Scan for the cell matching the given text and deliver its (x, y) coordinate at center. 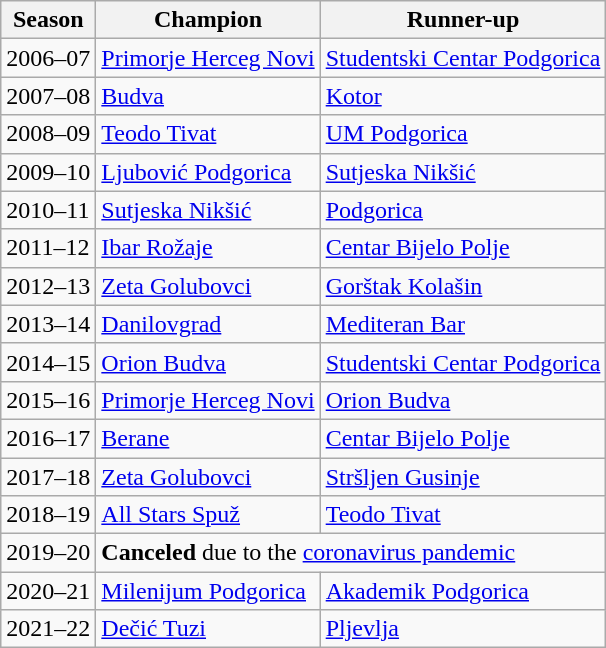
Podgorica (463, 210)
2021–22 (48, 629)
Champion (208, 20)
Kotor (463, 96)
Akademik Podgorica (463, 591)
Stršljen Gusinje (463, 477)
2013–14 (48, 324)
Season (48, 20)
2006–07 (48, 58)
Danilovgrad (208, 324)
Canceled due to the coronavirus pandemic (351, 553)
Runner-up (463, 20)
2016–17 (48, 438)
2017–18 (48, 477)
2011–12 (48, 248)
Berane (208, 438)
2019–20 (48, 553)
2015–16 (48, 400)
2018–19 (48, 515)
Ljubović Podgorica (208, 172)
Milenijum Podgorica (208, 591)
Mediteran Bar (463, 324)
2007–08 (48, 96)
Pljevlja (463, 629)
UM Podgorica (463, 134)
2010–11 (48, 210)
2009–10 (48, 172)
Gorštak Kolašin (463, 286)
Ibar Rožaje (208, 248)
2014–15 (48, 362)
2020–21 (48, 591)
2012–13 (48, 286)
2008–09 (48, 134)
Budva (208, 96)
Dečić Tuzi (208, 629)
All Stars Spuž (208, 515)
